Pinpoint the cell where the given text exists, returning its [x, y] midpoint coordinate. 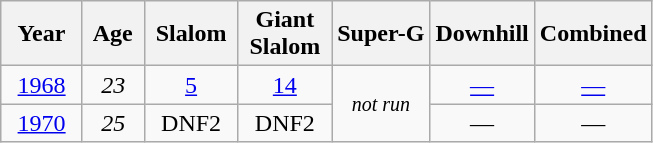
23 [113, 85]
Super-G [381, 34]
Giant Slalom [285, 34]
1968 [42, 85]
1970 [42, 123]
5 [191, 85]
Downhill [482, 34]
Slalom [191, 34]
Combined [593, 34]
not run [381, 104]
Age [113, 34]
25 [113, 123]
14 [285, 85]
Year [42, 34]
